Capture the cell that displays the provided text and extract its (X, Y) central coordinate. 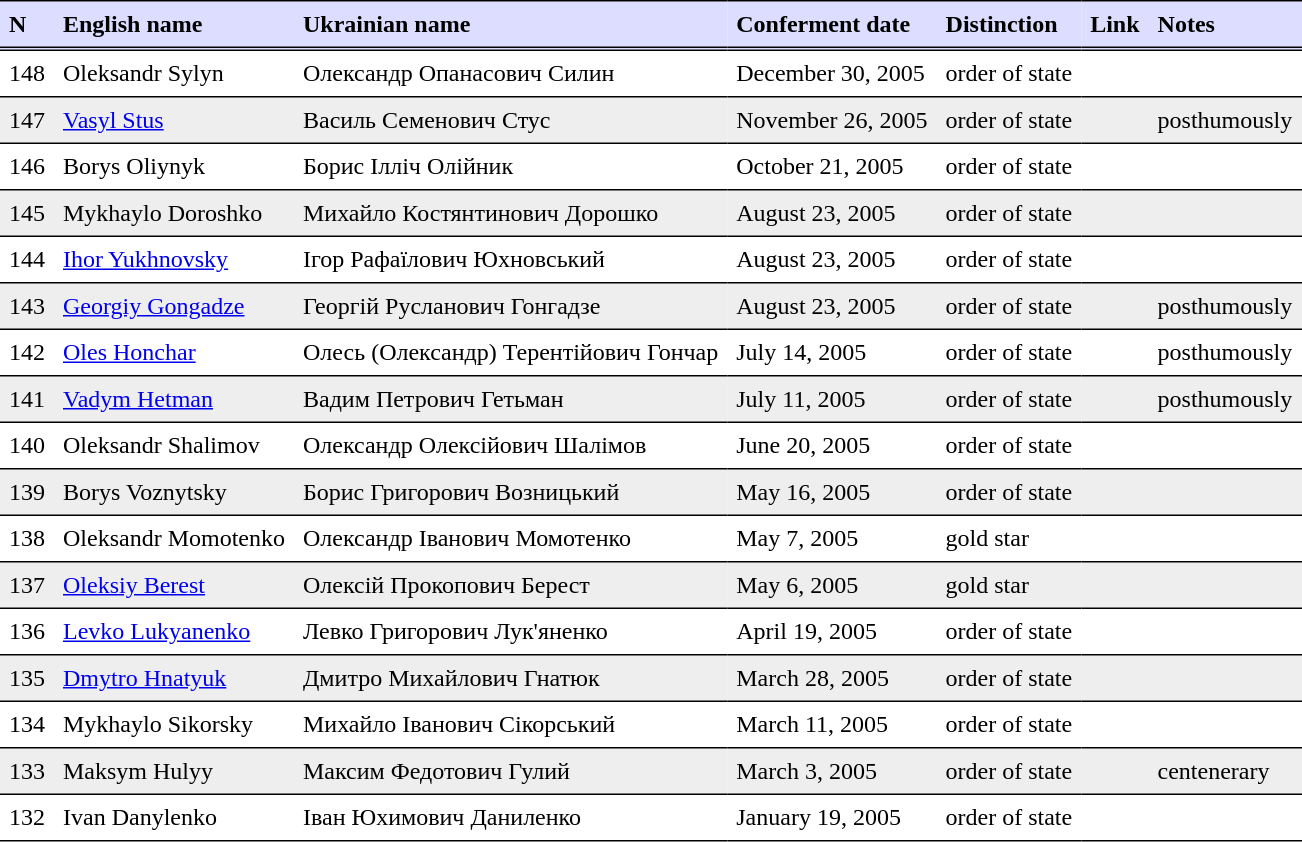
Георгій Русланович Гонгадзе (510, 306)
134 (27, 724)
November 26, 2005 (832, 120)
May 7, 2005 (832, 538)
Ukrainian name (510, 25)
140 (27, 445)
135 (27, 678)
138 (27, 538)
Ігор Рафаїлович Юхновський (510, 259)
June 20, 2005 (832, 445)
Borys Voznytsky (174, 492)
Dmytro Hnatyuk (174, 678)
139 (27, 492)
Михайло Іванович Сікорський (510, 724)
January 19, 2005 (832, 817)
Борис Григорович Возницький (510, 492)
Олесь (Олександр) Терентійович Гончар (510, 352)
Олексій Прокопович Берест (510, 585)
Максим Федотович Гулий (510, 771)
Oleksiy Berest (174, 585)
Distinction (1010, 25)
Дмитро Михайлович Гнатюк (510, 678)
137 (27, 585)
Georgiy Gongadze (174, 306)
N (27, 25)
October 21, 2005 (832, 166)
Mykhaylo Doroshko (174, 213)
May 16, 2005 (832, 492)
132 (27, 817)
Ihor Yukhnovsky (174, 259)
Oleksandr Sylyn (174, 73)
142 (27, 352)
Михайло Костянтинович Дорошко (510, 213)
Борис Ілліч Олійник (510, 166)
133 (27, 771)
April 19, 2005 (832, 631)
148 (27, 73)
Levko Lukyanenko (174, 631)
English name (174, 25)
Левко Григорович Лук'яненко (510, 631)
Borys Oliynyk (174, 166)
147 (27, 120)
146 (27, 166)
centenerary (1226, 771)
Олександр Олексійович Шалімов (510, 445)
March 3, 2005 (832, 771)
143 (27, 306)
Ivan Danylenko (174, 817)
Mykhaylo Sikorsky (174, 724)
May 6, 2005 (832, 585)
Vadym Hetman (174, 399)
141 (27, 399)
Oleksandr Momotenko (174, 538)
145 (27, 213)
July 11, 2005 (832, 399)
Link (1114, 25)
Василь Семенович Стус (510, 120)
Maksym Hulyy (174, 771)
July 14, 2005 (832, 352)
Vasyl Stus (174, 120)
Іван Юхимович Даниленко (510, 817)
144 (27, 259)
Вадим Петрович Гетьман (510, 399)
December 30, 2005 (832, 73)
Conferment date (832, 25)
Oleksandr Shalimov (174, 445)
Олександр Іванович Момотенко (510, 538)
Notes (1226, 25)
March 28, 2005 (832, 678)
136 (27, 631)
March 11, 2005 (832, 724)
Oles Honchar (174, 352)
Олександр Опанасович Силин (510, 73)
